Output the (x, y) coordinate of the center of the cell containing the given text.  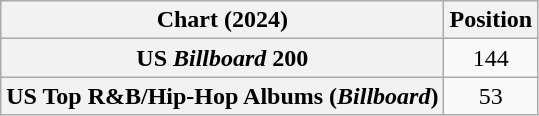
US Billboard 200 (222, 58)
144 (491, 58)
Position (491, 20)
53 (491, 96)
US Top R&B/Hip-Hop Albums (Billboard) (222, 96)
Chart (2024) (222, 20)
